For the text-containing cell, return its midpoint in [X, Y] coordinate format. 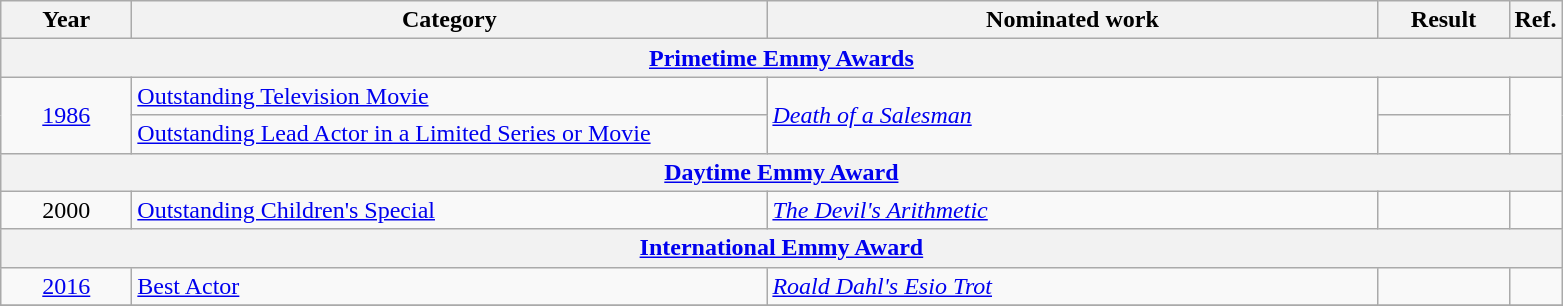
Roald Dahl's Esio Trot [1072, 286]
Nominated work [1072, 20]
Ref. [1536, 20]
Outstanding Television Movie [450, 96]
Outstanding Lead Actor in a Limited Series or Movie [450, 134]
Outstanding Children's Special [450, 210]
International Emmy Award [782, 248]
2016 [66, 286]
Result [1444, 20]
Best Actor [450, 286]
Daytime Emmy Award [782, 172]
Primetime Emmy Awards [782, 58]
Year [66, 20]
Death of a Salesman [1072, 115]
The Devil's Arithmetic [1072, 210]
Category [450, 20]
1986 [66, 115]
2000 [66, 210]
